Search for the cell housing the specified text and yield its (X, Y) center coordinate. 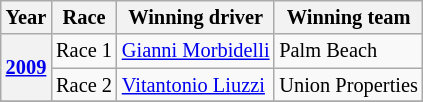
Winning driver (196, 17)
Gianni Morbidelli (196, 51)
Winning team (348, 17)
Race 2 (84, 85)
2009 (26, 68)
Union Properties (348, 85)
Race (84, 17)
Race 1 (84, 51)
Year (26, 17)
Palm Beach (348, 51)
Vitantonio Liuzzi (196, 85)
